Return the (X, Y) coordinate for the center point of the cell that contains the specified text.  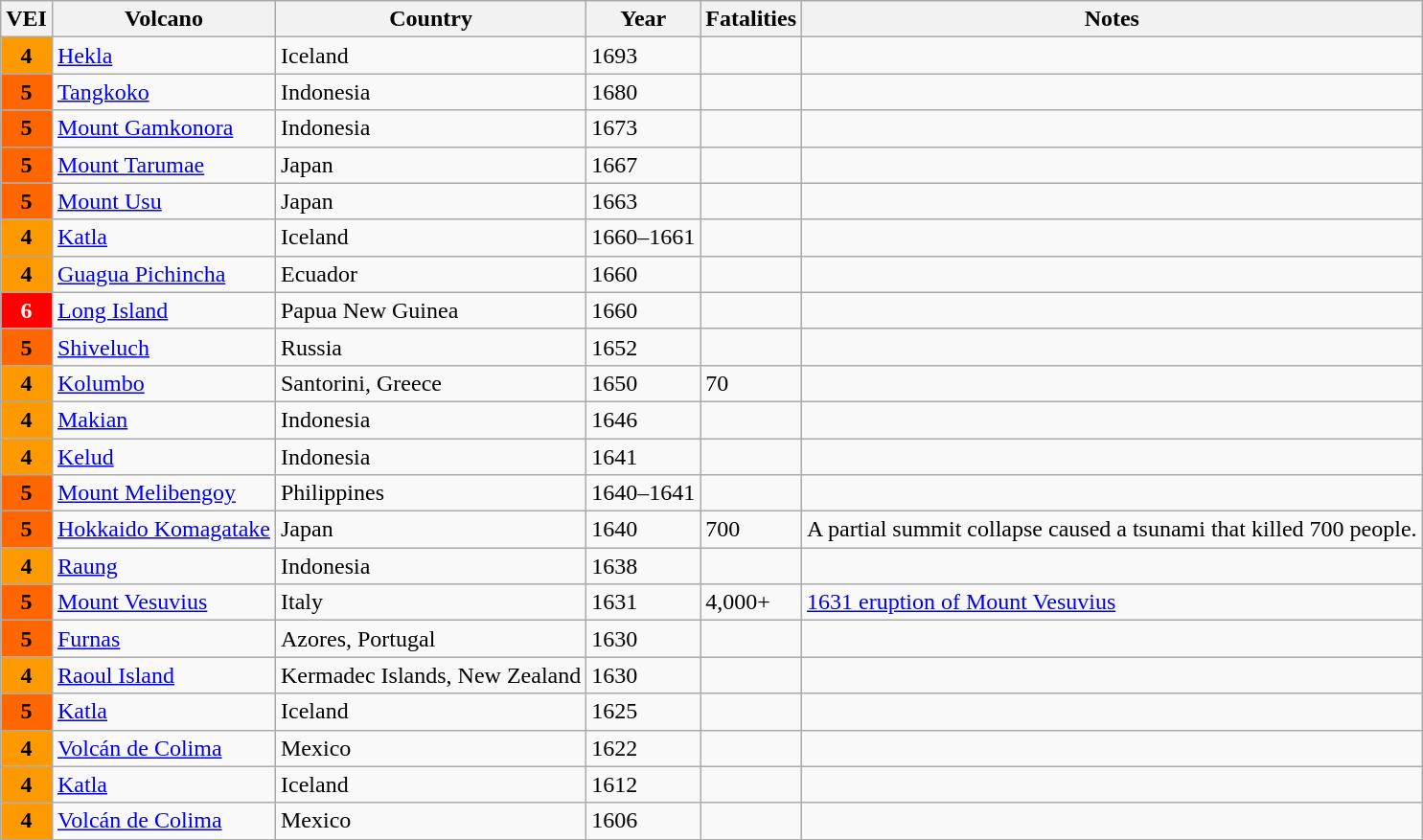
Azores, Portugal (430, 639)
1673 (644, 128)
Shiveluch (163, 347)
Italy (430, 602)
1631 eruption of Mount Vesuvius (1113, 602)
Guagua Pichincha (163, 274)
1640–1641 (644, 493)
Mount Tarumae (163, 165)
Fatalities (751, 19)
1631 (644, 602)
1606 (644, 821)
Long Island (163, 310)
1660–1661 (644, 238)
Ecuador (430, 274)
Year (644, 19)
6 (27, 310)
70 (751, 383)
A partial summit collapse caused a tsunami that killed 700 people. (1113, 530)
Mount Melibengoy (163, 493)
1625 (644, 712)
Hekla (163, 56)
Papua New Guinea (430, 310)
1640 (644, 530)
Kermadec Islands, New Zealand (430, 675)
1638 (644, 566)
1622 (644, 748)
Volcano (163, 19)
Country (430, 19)
VEI (27, 19)
Hokkaido Komagatake (163, 530)
700 (751, 530)
Philippines (430, 493)
1693 (644, 56)
1650 (644, 383)
1641 (644, 457)
Mount Vesuvius (163, 602)
Makian (163, 420)
4,000+ (751, 602)
Mount Gamkonora (163, 128)
1680 (644, 92)
Kolumbo (163, 383)
Raung (163, 566)
1663 (644, 201)
Mount Usu (163, 201)
Russia (430, 347)
Kelud (163, 457)
1646 (644, 420)
1612 (644, 784)
Tangkoko (163, 92)
1667 (644, 165)
1652 (644, 347)
Raoul Island (163, 675)
Furnas (163, 639)
Santorini, Greece (430, 383)
Notes (1113, 19)
